Capture the cell that displays the provided text and extract its [X, Y] central coordinate. 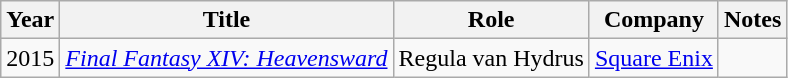
Year [30, 20]
Title [226, 20]
Square Enix [654, 58]
Notes [752, 20]
2015 [30, 58]
Final Fantasy XIV: Heavensward [226, 58]
Company [654, 20]
Role [491, 20]
Regula van Hydrus [491, 58]
